From the cell containing the given text, extract its center point as [X, Y] coordinate. 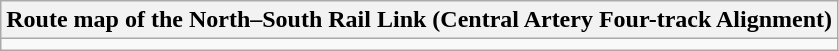
Route map of the North–South Rail Link (Central Artery Four-track Alignment) [420, 20]
